Search for the cell housing the specified text and yield its (x, y) center coordinate. 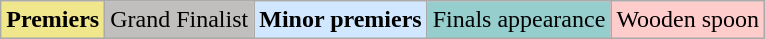
Minor premiers (340, 20)
Grand Finalist (180, 20)
Premiers (53, 20)
Wooden spoon (688, 20)
Finals appearance (519, 20)
